Capture the cell that displays the provided text and extract its (x, y) central coordinate. 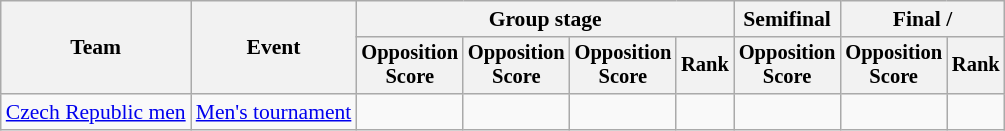
Team (96, 48)
Group stage (544, 19)
Semifinal (788, 19)
Final / (922, 19)
Men's tournament (274, 112)
Czech Republic men (96, 112)
Event (274, 48)
